Identify which cell holds the provided text, then report its [x, y] central coordinate. 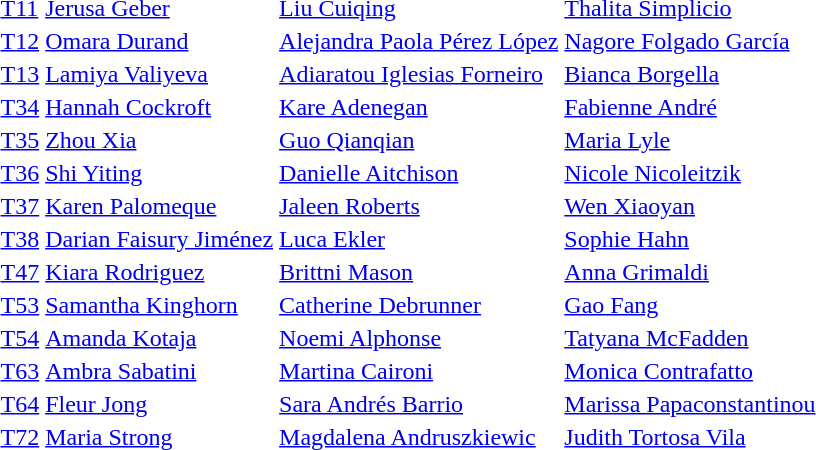
Brittni Mason [419, 272]
Sara Andrés Barrio [419, 404]
Danielle Aitchison [419, 173]
Kare Adenegan [419, 107]
Lamiya Valiyeva [160, 74]
Omara Durand [160, 41]
Amanda Kotaja [160, 338]
Shi Yiting [160, 173]
Samantha Kinghorn [160, 305]
Kiara Rodriguez [160, 272]
Catherine Debrunner [419, 305]
Guo Qianqian [419, 140]
Ambra Sabatini [160, 371]
Noemi Alphonse [419, 338]
Adiaratou Iglesias Forneiro [419, 74]
Luca Ekler [419, 239]
Fleur Jong [160, 404]
Martina Caironi [419, 371]
Jaleen Roberts [419, 206]
Hannah Cockroft [160, 107]
Darian Faisury Jiménez [160, 239]
Zhou Xia [160, 140]
Karen Palomeque [160, 206]
Alejandra Paola Pérez López [419, 41]
